Locate the cell with the specified text and output its [x, y] center coordinate. 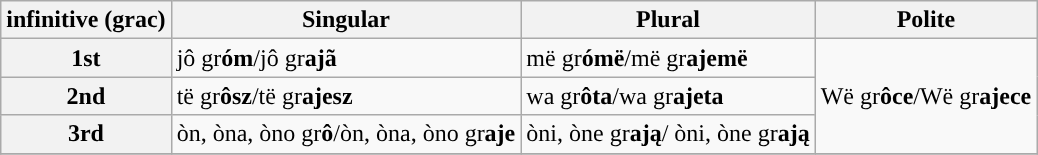
Polite [926, 20]
wa grôta/wa grajeta [668, 96]
të grôsz/të grajesz [346, 96]
infinitive (grac) [86, 20]
Singular [346, 20]
më grómë/më grajemë [668, 58]
Wë grôce/Wë grajece [926, 96]
Plural [668, 20]
3rd [86, 134]
2nd [86, 96]
1st [86, 58]
òn, òna, òno grô/òn, òna, òno graje [346, 134]
jô gróm/jô grajã [346, 58]
òni, òne grają/ òni, òne grają [668, 134]
